Locate the cell with the specified text and output its [x, y] center coordinate. 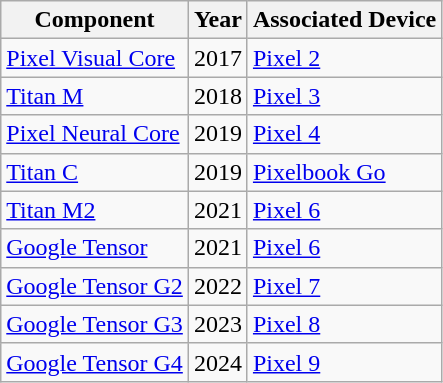
Pixel 3 [344, 96]
Titan M [95, 96]
Pixel 2 [344, 58]
Associated Device [344, 20]
Google Tensor G2 [95, 286]
Pixelbook Go [344, 172]
Titan M2 [95, 210]
Year [218, 20]
2017 [218, 58]
Pixel Visual Core [95, 58]
2018 [218, 96]
2024 [218, 362]
Google Tensor G4 [95, 362]
Component [95, 20]
Pixel 7 [344, 286]
Pixel 4 [344, 134]
Pixel 8 [344, 324]
Google Tensor [95, 248]
Titan C [95, 172]
Pixel Neural Core [95, 134]
Pixel 9 [344, 362]
Google Tensor G3 [95, 324]
2023 [218, 324]
2022 [218, 286]
